Provide the [x, y] coordinate of the cell's center where the given text is located.  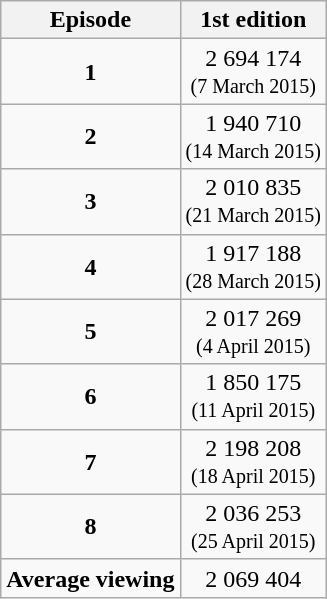
1 850 175(11 April 2015) [254, 396]
8 [90, 526]
Average viewing [90, 578]
2 [90, 136]
Episode [90, 20]
2 694 174(7 March 2015) [254, 72]
1st edition [254, 20]
7 [90, 462]
2 017 269(4 April 2015) [254, 332]
3 [90, 202]
2 036 253(25 April 2015) [254, 526]
1 940 710(14 March 2015) [254, 136]
6 [90, 396]
5 [90, 332]
1 917 188(28 March 2015) [254, 266]
1 [90, 72]
2 069 404 [254, 578]
4 [90, 266]
2 010 835(21 March 2015) [254, 202]
2 198 208(18 April 2015) [254, 462]
